Output the (X, Y) coordinate of the center of the cell containing the given text.  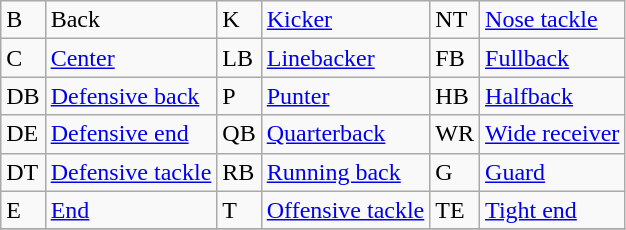
Back (131, 20)
Kicker (346, 20)
B (23, 20)
K (239, 20)
TE (455, 210)
RB (239, 172)
Fullback (552, 58)
Wide receiver (552, 134)
LB (239, 58)
Guard (552, 172)
Linebacker (346, 58)
Center (131, 58)
WR (455, 134)
NT (455, 20)
End (131, 210)
P (239, 96)
FB (455, 58)
HB (455, 96)
Offensive tackle (346, 210)
T (239, 210)
Tight end (552, 210)
G (455, 172)
Defensive end (131, 134)
Defensive tackle (131, 172)
Halfback (552, 96)
DE (23, 134)
DB (23, 96)
Nose tackle (552, 20)
Punter (346, 96)
Defensive back (131, 96)
DT (23, 172)
QB (239, 134)
C (23, 58)
Running back (346, 172)
E (23, 210)
Quarterback (346, 134)
